Identify which cell holds the provided text, then report its [X, Y] central coordinate. 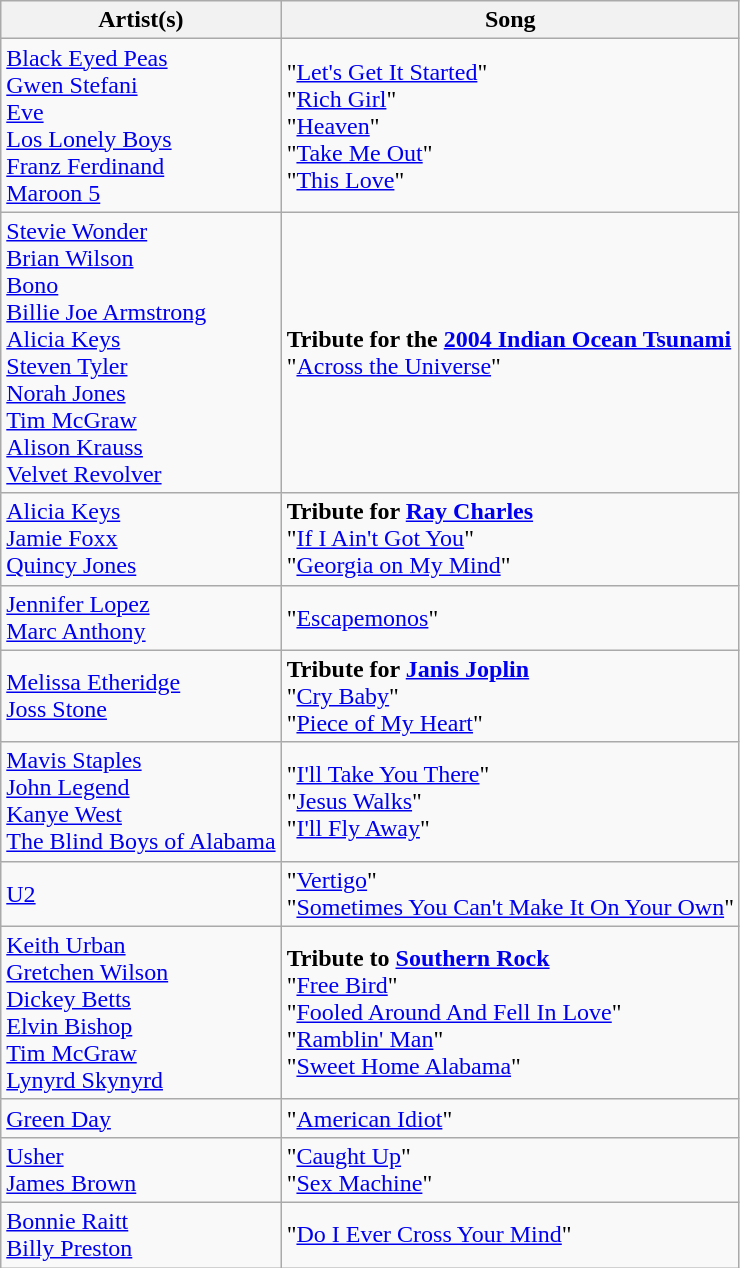
Tribute to Southern Rock"Free Bird""Fooled Around And Fell In Love""Ramblin' Man""Sweet Home Alabama" [510, 1012]
Tribute for Ray Charles"If I Ain't Got You""Georgia on My Mind" [510, 539]
"Caught Up""Sex Machine" [510, 1170]
"Vertigo""Sometimes You Can't Make It On Your Own" [510, 894]
Jennifer Lopez Marc Anthony [141, 618]
Green Day [141, 1118]
Tribute for the 2004 Indian Ocean Tsunami"Across the Universe" [510, 352]
Mavis StaplesJohn LegendKanye WestThe Blind Boys of Alabama [141, 802]
Song [510, 20]
Black Eyed PeasGwen StefaniEveLos Lonely BoysFranz FerdinandMaroon 5 [141, 126]
"I'll Take You There""Jesus Walks""I'll Fly Away" [510, 802]
"Do I Ever Cross Your Mind" [510, 1234]
Alicia KeysJamie FoxxQuincy Jones [141, 539]
"American Idiot" [510, 1118]
"Escapemonos" [510, 618]
Stevie WonderBrian WilsonBonoBillie Joe ArmstrongAlicia KeysSteven TylerNorah JonesTim McGrawAlison KraussVelvet Revolver [141, 352]
UsherJames Brown [141, 1170]
Artist(s) [141, 20]
Bonnie RaittBilly Preston [141, 1234]
Tribute for Janis Joplin"Cry Baby""Piece of My Heart" [510, 696]
Melissa EtheridgeJoss Stone [141, 696]
"Let's Get It Started""Rich Girl""Heaven""Take Me Out""This Love" [510, 126]
Keith UrbanGretchen WilsonDickey BettsElvin BishopTim McGrawLynyrd Skynyrd [141, 1012]
U2 [141, 894]
